Locate the cell with the specified text and output its [x, y] center coordinate. 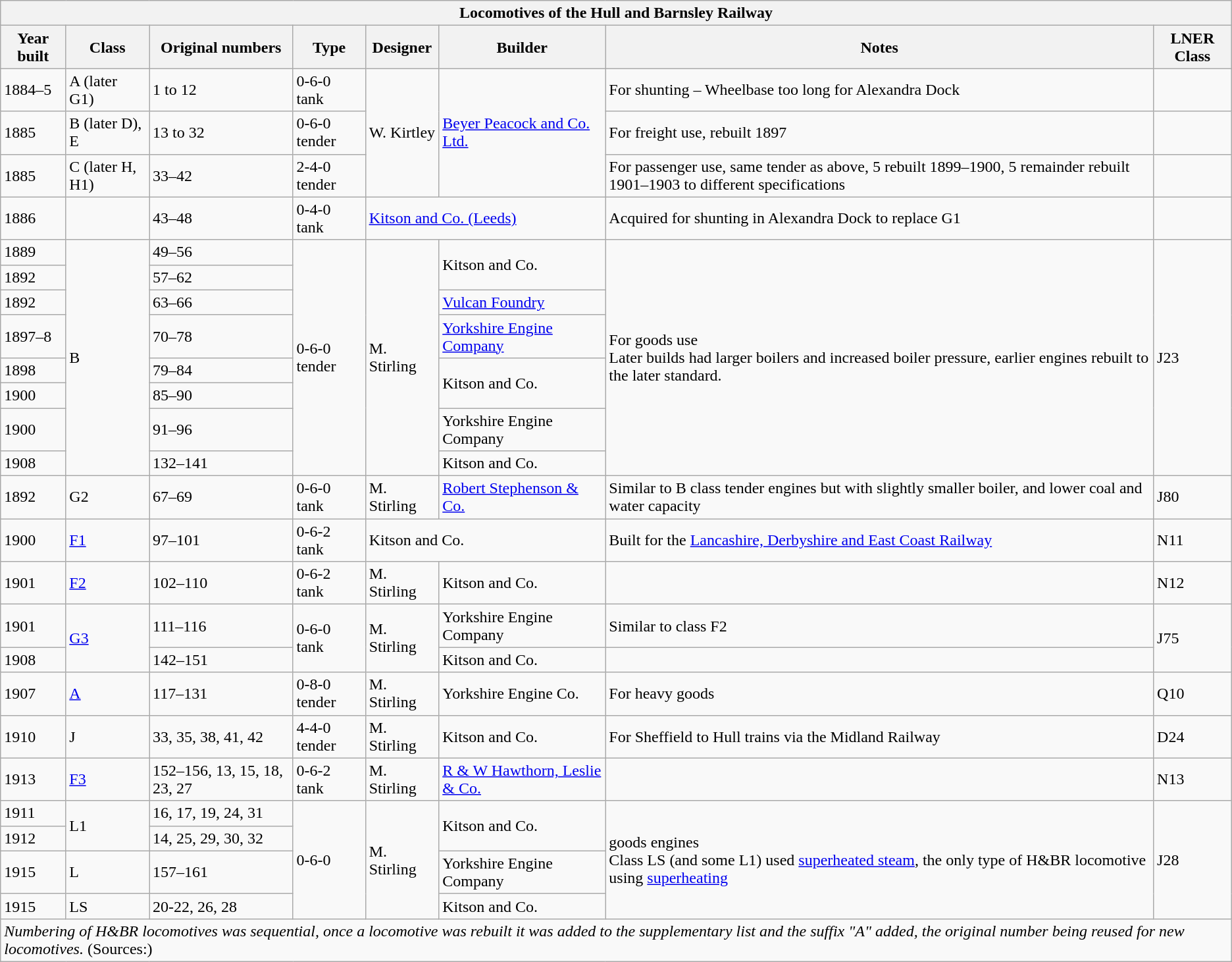
J23 [1193, 358]
49–56 [221, 252]
70–78 [221, 336]
R & W Hawthorn, Leslie & Co. [523, 780]
85–90 [221, 395]
Yorkshire Engine Co. [523, 694]
F2 [108, 583]
1889 [33, 252]
LNER Class [1193, 47]
For Sheffield to Hull trains via the Midland Railway [879, 736]
13 to 32 [221, 133]
63–66 [221, 302]
J75 [1193, 639]
A [108, 694]
Locomotives of the Hull and Barnsley Railway [616, 13]
Built for the Lancashire, Derbyshire and East Coast Railway [879, 540]
For passenger use, same tender as above, 5 rebuilt 1899–1900, 5 remainder rebuilt 1901–1903 to different specifications [879, 175]
Year built [33, 47]
67–69 [221, 498]
N12 [1193, 583]
57–62 [221, 277]
33, 35, 38, 41, 42 [221, 736]
132–141 [221, 464]
Designer [402, 47]
Q10 [1193, 694]
Similar to B class tender engines but with slightly smaller boiler, and lower coal and water capacity [879, 498]
1907 [33, 694]
Type [329, 47]
A (later G1) [108, 90]
G2 [108, 498]
20-22, 26, 28 [221, 906]
Beyer Peacock and Co. Ltd. [523, 133]
For shunting – Wheelbase too long for Alexandra Dock [879, 90]
G3 [108, 639]
Acquired for shunting in Alexandra Dock to replace G1 [879, 219]
1 to 12 [221, 90]
L [108, 872]
1898 [33, 370]
4-4-0 tender [329, 736]
N11 [1193, 540]
Builder [523, 47]
Original numbers [221, 47]
1886 [33, 219]
Kitson and Co. (Leeds) [486, 219]
14, 25, 29, 30, 32 [221, 838]
W. Kirtley [402, 133]
1910 [33, 736]
J28 [1193, 860]
16, 17, 19, 24, 31 [221, 813]
LS [108, 906]
goods enginesClass LS (and some L1) used superheated steam, the only type of H&BR locomotive using superheating [879, 860]
1912 [33, 838]
D24 [1193, 736]
For goods useLater builds had larger boilers and increased boiler pressure, earlier engines rebuilt to the later standard. [879, 358]
79–84 [221, 370]
Vulcan Foundry [523, 302]
Notes [879, 47]
Similar to class F2 [879, 626]
B (later D), E [108, 133]
F1 [108, 540]
111–116 [221, 626]
0-4-0 tank [329, 219]
1913 [33, 780]
97–101 [221, 540]
102–110 [221, 583]
142–151 [221, 660]
F3 [108, 780]
1884–5 [33, 90]
L1 [108, 826]
Robert Stephenson & Co. [523, 498]
B [108, 358]
1897–8 [33, 336]
33–42 [221, 175]
N13 [1193, 780]
J80 [1193, 498]
For heavy goods [879, 694]
Class [108, 47]
157–161 [221, 872]
0-8-0 tender [329, 694]
J [108, 736]
152–156, 13, 15, 18, 23, 27 [221, 780]
117–131 [221, 694]
C (later H, H1) [108, 175]
1911 [33, 813]
For freight use, rebuilt 1897 [879, 133]
0-6-0 [329, 860]
43–48 [221, 219]
2-4-0 tender [329, 175]
91–96 [221, 429]
